Find where the given text appears and provide that cell's center as (x, y) coordinate. 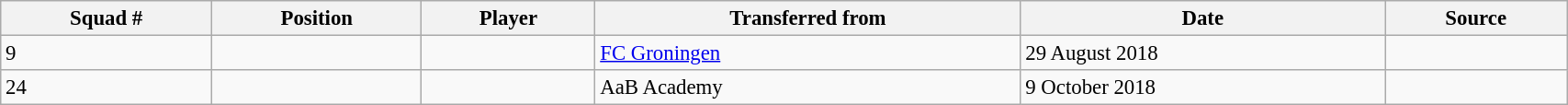
Squad # (107, 18)
Transferred from (808, 18)
9 October 2018 (1203, 87)
Date (1203, 18)
FC Groningen (808, 53)
Player (509, 18)
29 August 2018 (1203, 53)
24 (107, 87)
Position (317, 18)
9 (107, 53)
Source (1476, 18)
AaB Academy (808, 87)
